Extract the [X, Y] coordinate from the center of the cell holding the provided text.  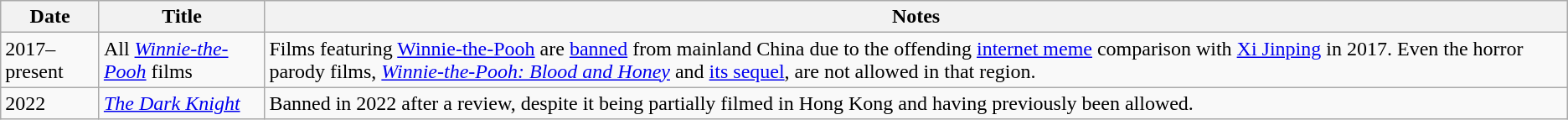
All Winnie-the-Pooh films [181, 60]
Date [50, 17]
Banned in 2022 after a review, despite it being partially filmed in Hong Kong and having previously been allowed. [916, 103]
Title [181, 17]
2022 [50, 103]
2017–present [50, 60]
Notes [916, 17]
The Dark Knight [181, 103]
